Return [X, Y] of the center of cell containing provided text 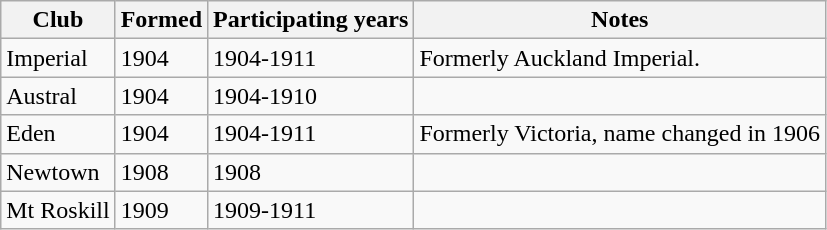
Imperial [58, 58]
Eden [58, 134]
Formerly Auckland Imperial. [620, 58]
Participating years [311, 20]
Formed [161, 20]
Formerly Victoria, name changed in 1906 [620, 134]
1909 [161, 210]
Newtown [58, 172]
Club [58, 20]
Mt Roskill [58, 210]
1909-1911 [311, 210]
Austral [58, 96]
1904-1910 [311, 96]
Notes [620, 20]
